Pinpoint the cell where the given text exists, returning its [X, Y] midpoint coordinate. 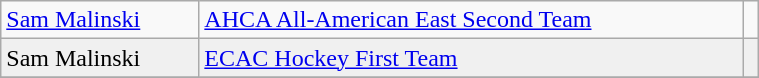
AHCA All-American East Second Team [471, 20]
ECAC Hockey First Team [471, 58]
